From the cell containing the given text, extract its center point as [X, Y] coordinate. 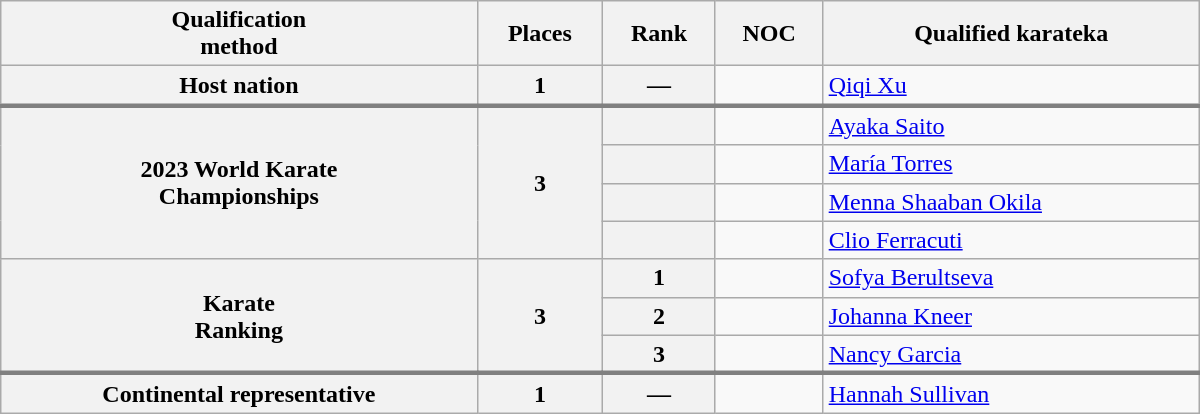
Qualificationmethod [239, 34]
Rank [659, 34]
KarateRanking [239, 316]
Qiqi Xu [1011, 86]
Nancy Garcia [1011, 354]
Clio Ferracuti [1011, 240]
2023 World KarateChampionships [239, 182]
NOC [769, 34]
2 [659, 316]
Host nation [239, 86]
Menna Shaaban Okila [1011, 202]
Johanna Kneer [1011, 316]
Places [540, 34]
Ayaka Saito [1011, 125]
Qualified karateka [1011, 34]
Hannah Sullivan [1011, 393]
Sofya Berultseva [1011, 278]
Continental representative [239, 393]
María Torres [1011, 164]
